Scan for the cell matching the given text and deliver its (X, Y) coordinate at center. 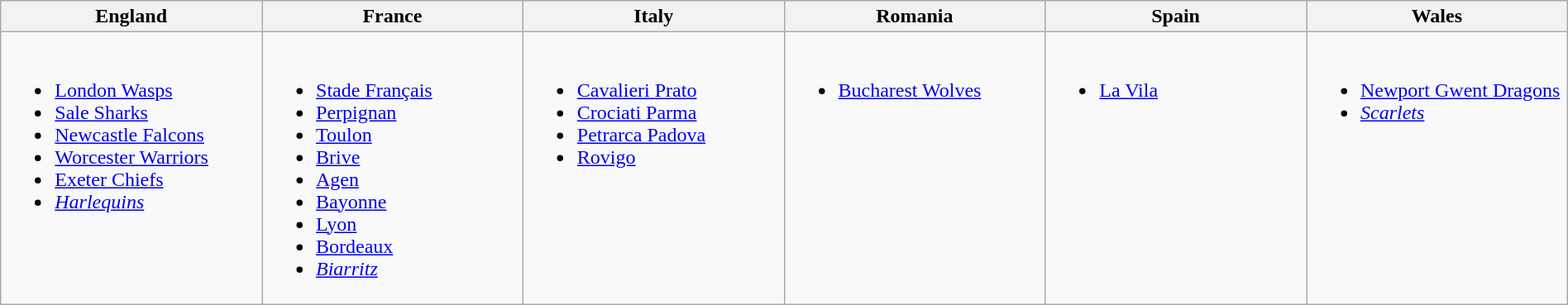
Bucharest Wolves (915, 169)
Newport Gwent DragonsScarlets (1437, 169)
Italy (653, 17)
Wales (1437, 17)
London WaspsSale SharksNewcastle FalconsWorcester WarriorsExeter ChiefsHarlequins (131, 169)
Cavalieri PratoCrociati ParmaPetrarca PadovaRovigo (653, 169)
La Vila (1176, 169)
Stade FrançaisPerpignanToulonBriveAgenBayonneLyonBordeauxBiarritz (392, 169)
England (131, 17)
Romania (915, 17)
Spain (1176, 17)
France (392, 17)
